Provide the (X, Y) coordinate of the cell's center where the given text is located.  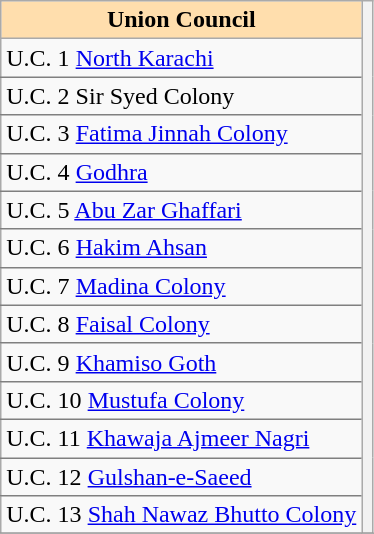
U.C. 8 Faisal Colony (182, 324)
U.C. 9 Khamiso Goth (182, 362)
U.C. 13 Shah Nawaz Bhutto Colony (182, 515)
U.C. 3 Fatima Jinnah Colony (182, 134)
U.C. 10 Mustufa Colony (182, 400)
U.C. 11 Khawaja Ajmeer Nagri (182, 438)
U.C. 4 Godhra (182, 172)
U.C. 1 North Karachi (182, 58)
Union Council (182, 20)
U.C. 12 Gulshan-e-Saeed (182, 477)
U.C. 7 Madina Colony (182, 286)
U.C. 6 Hakim Ahsan (182, 248)
U.C. 5 Abu Zar Ghaffari (182, 210)
U.C. 2 Sir Syed Colony (182, 96)
